Return (x, y) of the center of cell containing provided text 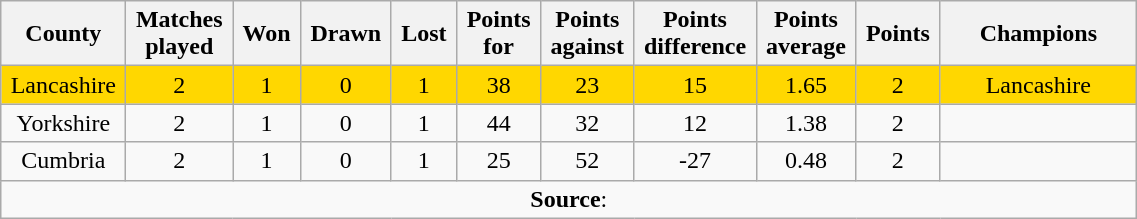
Points average (806, 34)
Source: (569, 199)
Points against (588, 34)
38 (499, 85)
Points (898, 34)
1.38 (806, 123)
Yorkshire (64, 123)
15 (695, 85)
44 (499, 123)
-27 (695, 161)
Points for (499, 34)
Cumbria (64, 161)
12 (695, 123)
32 (588, 123)
25 (499, 161)
Won (267, 34)
Matches played (180, 34)
Champions (1038, 34)
County (64, 34)
Drawn (346, 34)
Points difference (695, 34)
0.48 (806, 161)
1.65 (806, 85)
23 (588, 85)
Lost (424, 34)
52 (588, 161)
